Search for the cell housing the specified text and yield its [x, y] center coordinate. 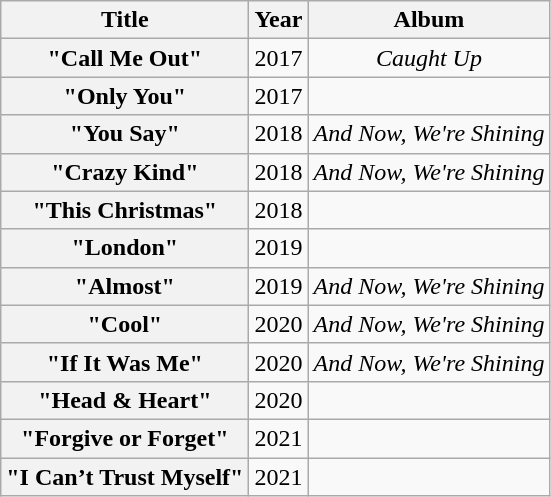
"Crazy Kind" [125, 172]
"Call Me Out" [125, 58]
"London" [125, 248]
Title [125, 20]
Album [429, 20]
"Forgive or Forget" [125, 438]
"You Say" [125, 134]
"Cool" [125, 324]
"Only You" [125, 96]
Caught Up [429, 58]
Year [278, 20]
"This Christmas" [125, 210]
"If It Was Me" [125, 362]
"Almost" [125, 286]
"Head & Heart" [125, 400]
"I Can’t Trust Myself" [125, 477]
